Extract the (X, Y) coordinate from the center of the cell holding the provided text.  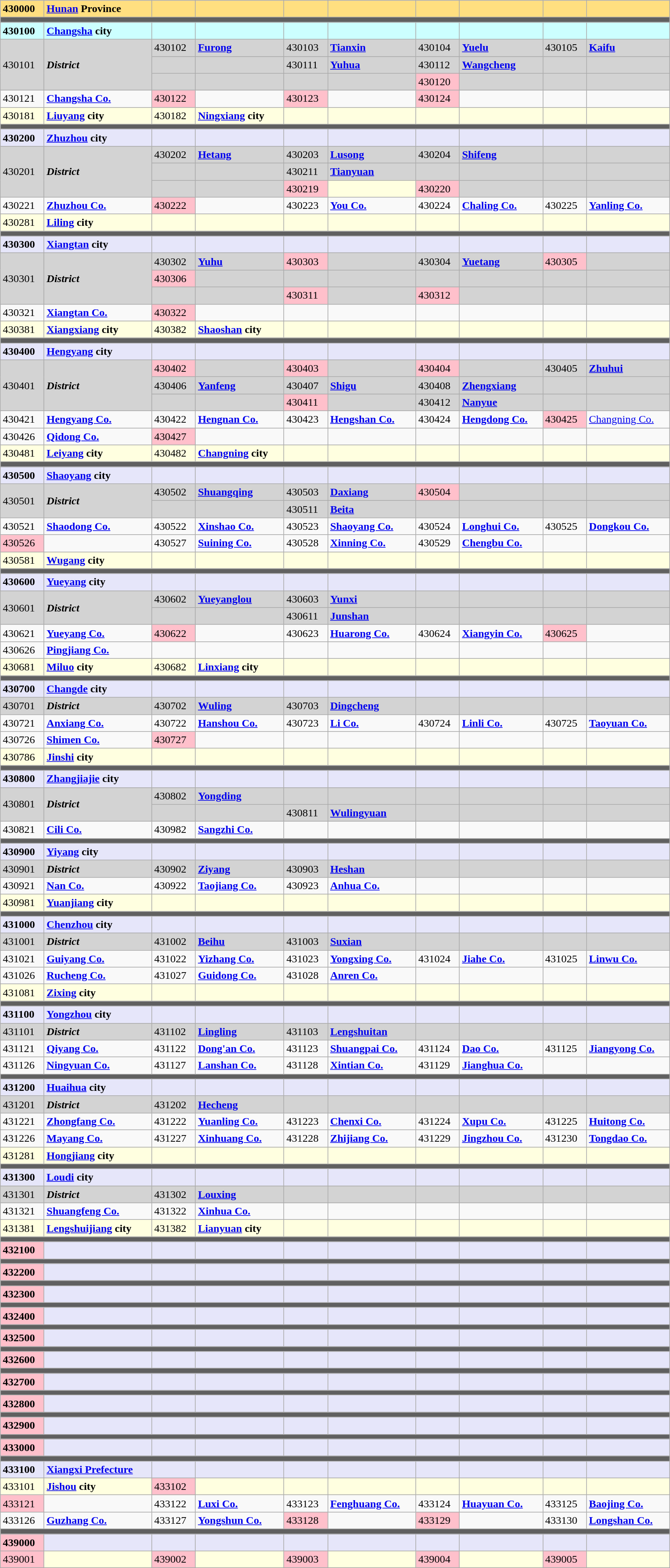
Anren Co. (372, 976)
Pingjiang Co. (98, 650)
Chenzhou city (98, 925)
439003 (306, 1560)
430225 (565, 206)
Dingcheng (372, 706)
Yongding (240, 796)
431226 (22, 1138)
Liling city (98, 223)
430123 (306, 99)
430811 (306, 813)
430281 (22, 223)
430923 (306, 886)
Xinshao Co. (240, 526)
Changsha city (98, 31)
Heshan (372, 869)
431121 (22, 1048)
432500 (22, 1338)
Leiyang city (98, 453)
430503 (306, 492)
Zhuzhou Co. (98, 206)
432200 (22, 1272)
430529 (438, 543)
Lianyuan city (240, 1228)
Yueyanglou (240, 599)
430381 (22, 329)
439005 (565, 1560)
Shaodong Co. (98, 526)
Huarong Co. (372, 633)
430401 (22, 385)
431229 (438, 1138)
431230 (565, 1138)
Hunan Province (98, 9)
430500 (22, 475)
430124 (438, 99)
Lusong (372, 154)
430423 (306, 419)
430104 (438, 48)
433130 (565, 1520)
Chaling Co. (501, 206)
430802 (174, 796)
Yanfeng (240, 385)
430322 (174, 312)
430403 (306, 368)
430611 (306, 616)
431225 (565, 1121)
Shuangpai Co. (372, 1048)
431321 (22, 1211)
432100 (22, 1250)
Wangcheng (501, 65)
430622 (174, 633)
Changning Co. (628, 419)
Dongkou Co. (628, 526)
Xiangxiang city (98, 329)
Xiangxi Prefecture (98, 1469)
Beihu (240, 942)
430181 (22, 116)
Linwu Co. (628, 959)
Changning city (240, 453)
431003 (306, 942)
430100 (22, 31)
Changsha Co. (98, 99)
430681 (22, 667)
430682 (174, 667)
431200 (22, 1087)
431021 (22, 959)
Anhua Co. (372, 886)
Guidong Co. (240, 976)
430220 (438, 189)
430427 (174, 436)
Yuanjiang city (98, 903)
Xupu Co. (501, 1121)
431001 (22, 942)
433102 (174, 1486)
Hengshan Co. (372, 419)
Qidong Co. (98, 436)
Hecheng (240, 1104)
Louxing (240, 1194)
430203 (306, 154)
430405 (565, 368)
Yuetang (501, 262)
430525 (565, 526)
433100 (22, 1469)
430407 (306, 385)
433121 (22, 1503)
430801 (22, 804)
Zhijiang Co. (372, 1138)
Xiangtan Co. (98, 312)
430522 (174, 526)
Huaihua city (98, 1087)
Yizhang Co. (240, 959)
430200 (22, 137)
430222 (174, 206)
433125 (565, 1503)
430723 (306, 723)
Yiyang city (98, 852)
430311 (306, 295)
Yuanling Co. (240, 1121)
430800 (22, 779)
430412 (438, 402)
430903 (306, 869)
430404 (438, 368)
Linli Co. (501, 723)
430211 (306, 171)
431100 (22, 1015)
Shaoyang city (98, 475)
432300 (22, 1294)
430182 (174, 116)
Luxi Co. (240, 1503)
Hengyang city (98, 351)
Sangzhi Co. (240, 830)
Jianghua Co. (501, 1065)
430424 (438, 419)
Zhengxiang (501, 385)
430301 (22, 279)
431124 (438, 1048)
Qiyang Co. (98, 1048)
430102 (174, 48)
431025 (565, 959)
431024 (438, 959)
Jinshi city (98, 757)
430521 (22, 526)
431221 (22, 1121)
430120 (438, 82)
430425 (565, 419)
430426 (22, 436)
430727 (174, 740)
Suining Co. (240, 543)
431023 (306, 959)
Xinhuang Co. (240, 1138)
430121 (22, 99)
Li Co. (372, 723)
430725 (565, 723)
431101 (22, 1031)
430523 (306, 526)
Nanyue (501, 402)
Dao Co. (501, 1048)
431123 (306, 1048)
433123 (306, 1503)
Yueyang Co. (98, 633)
Hengdong Co. (501, 419)
431026 (22, 976)
432700 (22, 1382)
433129 (438, 1520)
Yanling Co. (628, 206)
431228 (306, 1138)
430422 (174, 419)
430201 (22, 171)
430702 (174, 706)
Huayuan Co. (501, 1503)
Yongzhou city (98, 1015)
Cili Co. (98, 830)
Yuelu (501, 48)
Xintian Co. (372, 1065)
431126 (22, 1065)
Rucheng Co. (98, 976)
430481 (22, 453)
Tongdao Co. (628, 1138)
432400 (22, 1316)
Zhangjiajie city (98, 779)
430600 (22, 582)
431127 (174, 1065)
Huitong Co. (628, 1121)
432600 (22, 1360)
Jingzhou Co. (501, 1138)
439000 (22, 1542)
Yunxi (372, 599)
Taojiang Co. (240, 886)
430482 (174, 453)
431201 (22, 1104)
Xiangyin Co. (501, 633)
Wuling (240, 706)
Shaoyang Co. (372, 526)
430902 (174, 869)
430724 (438, 723)
Nan Co. (98, 886)
Hetang (240, 154)
432900 (22, 1426)
431300 (22, 1177)
430526 (22, 543)
431222 (174, 1121)
Yuhu (240, 262)
Taoyuan Co. (628, 723)
Zhuhui (628, 368)
Shifeng (501, 154)
Wugang city (98, 560)
430122 (174, 99)
Lengshuitan (372, 1031)
431027 (174, 976)
Xiangtan city (98, 245)
Suxian (372, 942)
Yuhua (372, 65)
430721 (22, 723)
430527 (174, 543)
Dong'an Co. (240, 1048)
431223 (306, 1121)
Jishou city (98, 1486)
430305 (565, 262)
430601 (22, 607)
Jiangyong Co. (628, 1048)
430722 (174, 723)
430411 (306, 402)
430703 (306, 706)
433124 (438, 1503)
Loudi city (98, 1177)
Yongxing Co. (372, 959)
430982 (174, 830)
Yueyang city (98, 582)
430901 (22, 869)
Shuangfeng Co. (98, 1211)
Zixing city (98, 993)
Zhuzhou city (98, 137)
430219 (306, 189)
430502 (174, 492)
431122 (174, 1048)
430501 (22, 501)
433128 (306, 1520)
430406 (174, 385)
Kaifu (628, 48)
Shaoshan city (240, 329)
Xinhua Co. (240, 1211)
431002 (174, 942)
Tianyuan (372, 171)
430921 (22, 886)
430303 (306, 262)
431382 (174, 1228)
Anxiang Co. (98, 723)
431227 (174, 1138)
Longshan Co. (628, 1520)
430112 (438, 65)
430306 (174, 279)
Yongshun Co. (240, 1520)
433000 (22, 1447)
430221 (22, 206)
430321 (22, 312)
430581 (22, 560)
431128 (306, 1065)
430900 (22, 852)
430528 (306, 543)
430511 (306, 509)
Guiyang Co. (98, 959)
431281 (22, 1156)
430504 (438, 492)
431103 (306, 1031)
431022 (174, 959)
431000 (22, 925)
Mayang Co. (98, 1138)
431322 (174, 1211)
Fenghuang Co. (372, 1503)
Shuangqing (240, 492)
Hongjiang city (98, 1156)
430382 (174, 329)
431301 (22, 1194)
430625 (565, 633)
439001 (22, 1560)
430602 (174, 599)
433122 (174, 1503)
Hengyang Co. (98, 419)
Ningxiang city (240, 116)
430302 (174, 262)
Jiahe Co. (501, 959)
430621 (22, 633)
431381 (22, 1228)
430103 (306, 48)
430624 (438, 633)
431081 (22, 993)
430408 (438, 385)
You Co. (372, 206)
430701 (22, 706)
Longhui Co. (501, 526)
Junshan (372, 616)
Lengshuijiang city (98, 1228)
431125 (565, 1048)
439004 (438, 1560)
Chengbu Co. (501, 543)
430524 (438, 526)
Shigu (372, 385)
Furong (240, 48)
431302 (174, 1194)
430101 (22, 65)
430304 (438, 262)
Daxiang (372, 492)
Hengnan Co. (240, 419)
Chenxi Co. (372, 1121)
430224 (438, 206)
431202 (174, 1104)
433127 (174, 1520)
430204 (438, 154)
430000 (22, 9)
430700 (22, 689)
Changde city (98, 689)
Linxiang city (240, 667)
430623 (306, 633)
Guzhang Co. (98, 1520)
432800 (22, 1404)
Wulingyuan (372, 813)
Liuyang city (98, 116)
430202 (174, 154)
439002 (174, 1560)
Baojing Co. (628, 1503)
431129 (438, 1065)
430300 (22, 245)
433126 (22, 1520)
430786 (22, 757)
Beita (372, 509)
430312 (438, 295)
Lingling (240, 1031)
430400 (22, 351)
430626 (22, 650)
430111 (306, 65)
Ningyuan Co. (98, 1065)
Zhongfang Co. (98, 1121)
Miluo city (98, 667)
Tianxin (372, 48)
Lanshan Co. (240, 1065)
430726 (22, 740)
430223 (306, 206)
430603 (306, 599)
430421 (22, 419)
Shimen Co. (98, 740)
Xinning Co. (372, 543)
Hanshou Co. (240, 723)
431028 (306, 976)
433101 (22, 1486)
430105 (565, 48)
430922 (174, 886)
430981 (22, 903)
431102 (174, 1031)
430402 (174, 368)
Ziyang (240, 869)
431224 (438, 1121)
430821 (22, 830)
